Return the (X, Y) coordinate for the center point of the cell that contains the specified text.  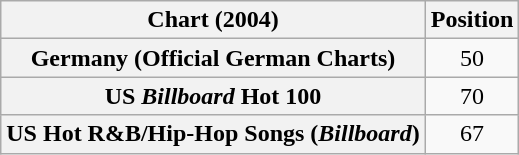
Position (472, 20)
70 (472, 96)
Germany (Official German Charts) (213, 58)
US Billboard Hot 100 (213, 96)
US Hot R&B/Hip-Hop Songs (Billboard) (213, 134)
67 (472, 134)
50 (472, 58)
Chart (2004) (213, 20)
